Extract the [x, y] coordinate from the center of the cell holding the provided text.  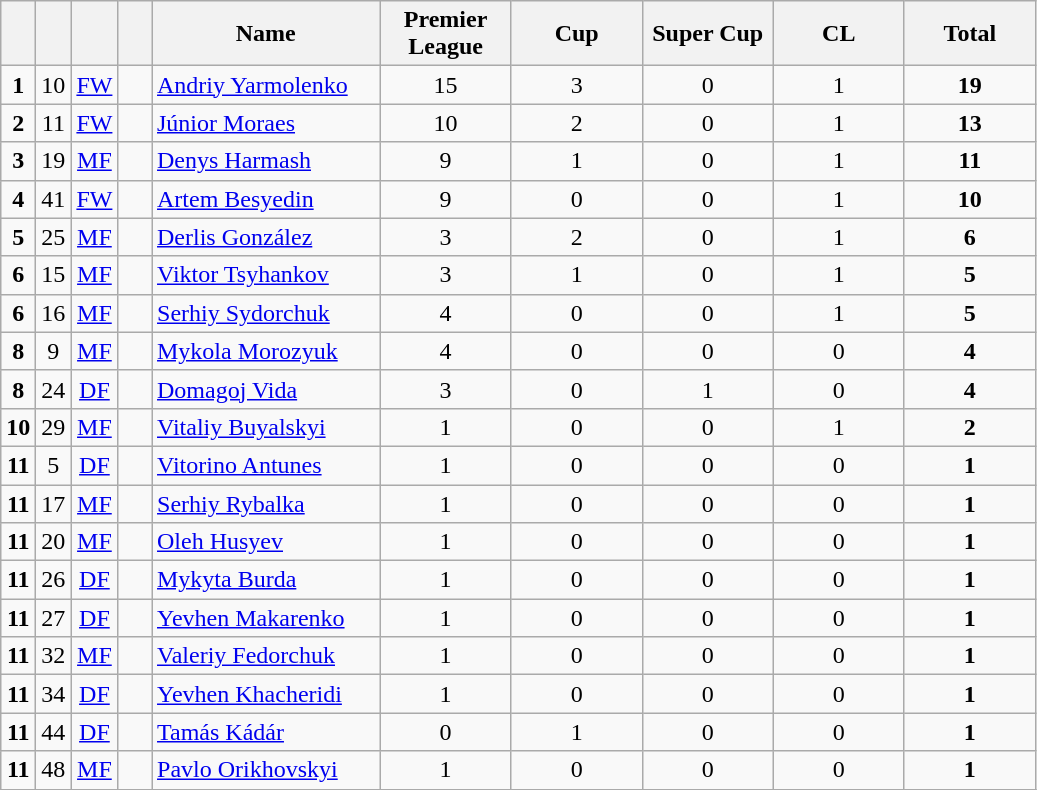
Júnior Moraes [266, 123]
Viktor Tsyhankov [266, 275]
Cup [576, 34]
Artem Besyedin [266, 199]
20 [54, 542]
41 [54, 199]
29 [54, 427]
Super Cup [708, 34]
Oleh Husyev [266, 542]
Total [970, 34]
34 [54, 694]
Vitaliy Buyalskyi [266, 427]
Domagoj Vida [266, 389]
Yevhen Khacheridi [266, 694]
Andriy Yarmolenko [266, 85]
Vitorino Antunes [266, 465]
13 [970, 123]
48 [54, 770]
Valeriy Fedorchuk [266, 656]
27 [54, 618]
Mykyta Burda [266, 580]
17 [54, 503]
Name [266, 34]
Derlis González [266, 237]
26 [54, 580]
32 [54, 656]
Denys Harmash [266, 161]
Serhiy Rybalka [266, 503]
44 [54, 732]
24 [54, 389]
CL [838, 34]
Yevhen Makarenko [266, 618]
Premier League [446, 34]
25 [54, 237]
16 [54, 313]
Mykola Morozyuk [266, 351]
Pavlo Orikhovskyi [266, 770]
Tamás Kádár [266, 732]
Serhiy Sydorchuk [266, 313]
